From the cell containing the given text, extract its center point as [x, y] coordinate. 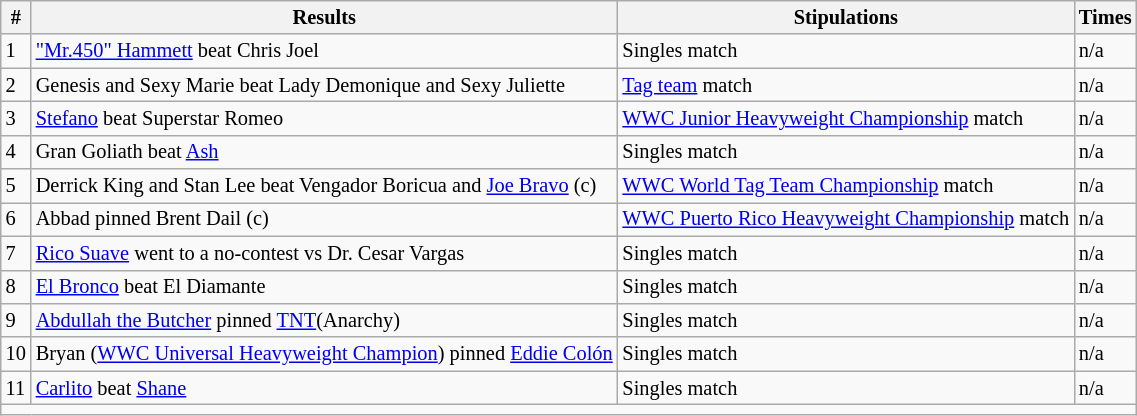
4 [16, 152]
Times [1106, 17]
Results [324, 17]
WWC Junior Heavyweight Championship match [846, 118]
WWC Puerto Rico Heavyweight Championship match [846, 219]
# [16, 17]
Abbad pinned Brent Dail (c) [324, 219]
Carlito beat Shane [324, 388]
Genesis and Sexy Marie beat Lady Demonique and Sexy Juliette [324, 85]
"Mr.450" Hammett beat Chris Joel [324, 51]
El Bronco beat El Diamante [324, 287]
Derrick King and Stan Lee beat Vengador Boricua and Joe Bravo (c) [324, 186]
2 [16, 85]
Stipulations [846, 17]
Tag team match [846, 85]
8 [16, 287]
1 [16, 51]
9 [16, 320]
11 [16, 388]
Bryan (WWC Universal Heavyweight Champion) pinned Eddie Colón [324, 354]
7 [16, 253]
Gran Goliath beat Ash [324, 152]
10 [16, 354]
Abdullah the Butcher pinned TNT(Anarchy) [324, 320]
6 [16, 219]
Stefano beat Superstar Romeo [324, 118]
5 [16, 186]
Rico Suave went to a no-contest vs Dr. Cesar Vargas [324, 253]
3 [16, 118]
WWC World Tag Team Championship match [846, 186]
